Capture the cell that displays the provided text and extract its (x, y) central coordinate. 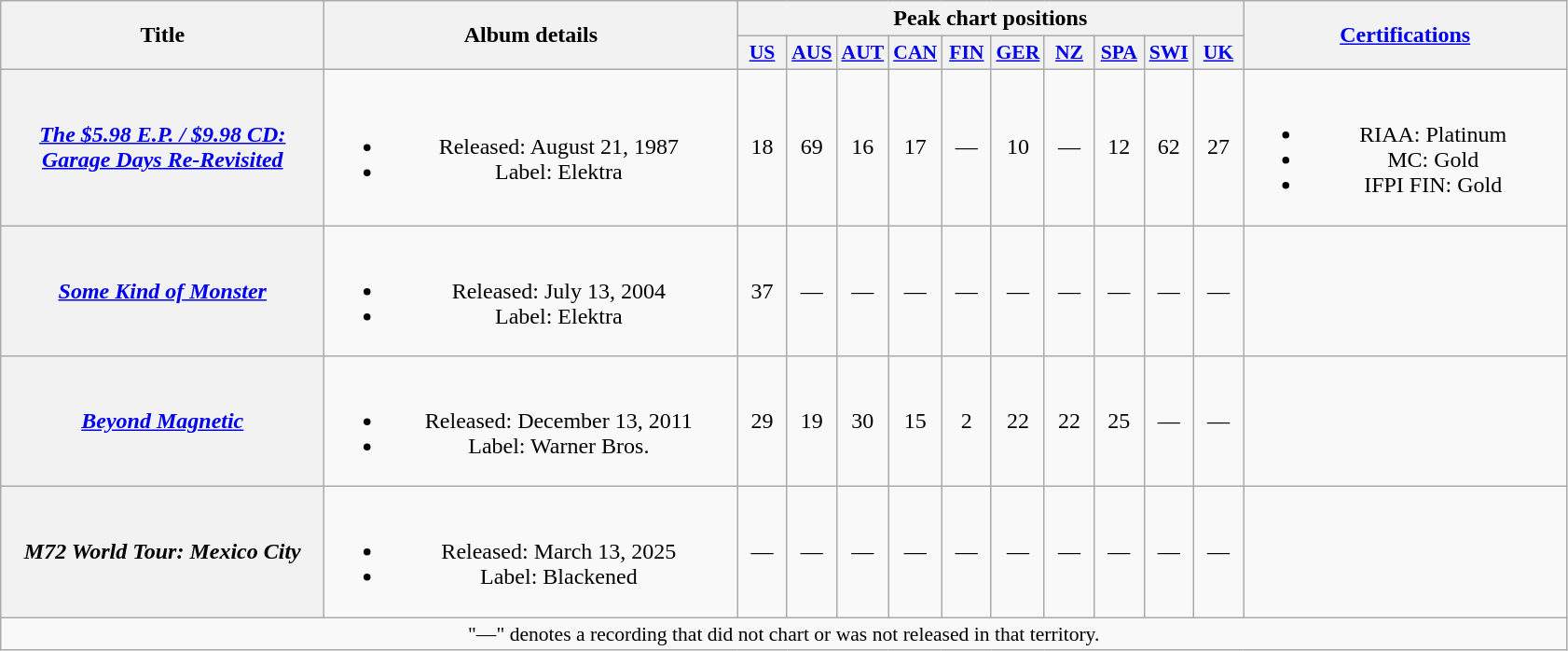
M72 World Tour: Mexico City (162, 552)
18 (763, 147)
69 (811, 147)
Album details (531, 35)
"—" denotes a recording that did not chart or was not released in that territory. (784, 634)
29 (763, 422)
SPA (1119, 53)
Beyond Magnetic (162, 422)
UK (1217, 53)
Some Kind of Monster (162, 291)
SWI (1169, 53)
NZ (1068, 53)
15 (915, 422)
2 (966, 422)
12 (1119, 147)
Peak chart positions (990, 19)
RIAA: PlatinumMC: GoldIFPI FIN: Gold (1406, 147)
17 (915, 147)
Released: July 13, 2004Label: Elektra (531, 291)
AUS (811, 53)
Title (162, 35)
62 (1169, 147)
Certifications (1406, 35)
FIN (966, 53)
10 (1018, 147)
Released: December 13, 2011Label: Warner Bros. (531, 422)
CAN (915, 53)
30 (863, 422)
GER (1018, 53)
Released: March 13, 2025Label: Blackened (531, 552)
16 (863, 147)
37 (763, 291)
25 (1119, 422)
Released: August 21, 1987Label: Elektra (531, 147)
AUT (863, 53)
The $5.98 E.P. / $9.98 CD: Garage Days Re-Revisited (162, 147)
19 (811, 422)
27 (1217, 147)
US (763, 53)
